For the text-containing cell, return its midpoint in [X, Y] coordinate format. 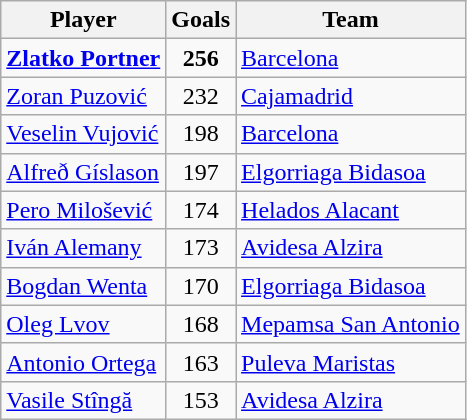
174 [201, 210]
Pero Milošević [84, 210]
168 [201, 324]
163 [201, 362]
Oleg Lvov [84, 324]
Player [84, 20]
Puleva Maristas [351, 362]
Vasile Stîngă [84, 400]
197 [201, 172]
Mepamsa San Antonio [351, 324]
173 [201, 248]
Bogdan Wenta [84, 286]
Alfreð Gíslason [84, 172]
Veselin Vujović [84, 134]
Team [351, 20]
Cajamadrid [351, 96]
198 [201, 134]
Helados Alacant [351, 210]
256 [201, 58]
Zlatko Portner [84, 58]
Antonio Ortega [84, 362]
232 [201, 96]
153 [201, 400]
Zoran Puzović [84, 96]
170 [201, 286]
Goals [201, 20]
Iván Alemany [84, 248]
